Extract the [x, y] coordinate from the center of the cell holding the provided text.  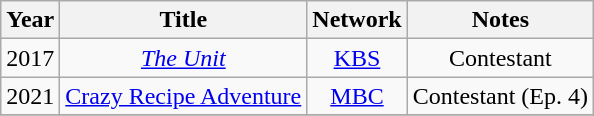
2017 [30, 58]
Contestant (Ep. 4) [500, 96]
KBS [357, 58]
Notes [500, 20]
2021 [30, 96]
Contestant [500, 58]
Crazy Recipe Adventure [184, 96]
Title [184, 20]
Year [30, 20]
The Unit [184, 58]
MBC [357, 96]
Network [357, 20]
